Extract the [x, y] coordinate from the center of the cell holding the provided text.  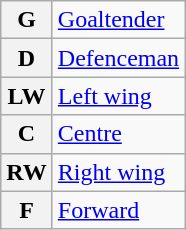
G [27, 20]
Defenceman [118, 58]
LW [27, 96]
D [27, 58]
RW [27, 172]
Forward [118, 210]
Left wing [118, 96]
Goaltender [118, 20]
Centre [118, 134]
C [27, 134]
Right wing [118, 172]
F [27, 210]
